Find where the given text appears and provide that cell's center as [x, y] coordinate. 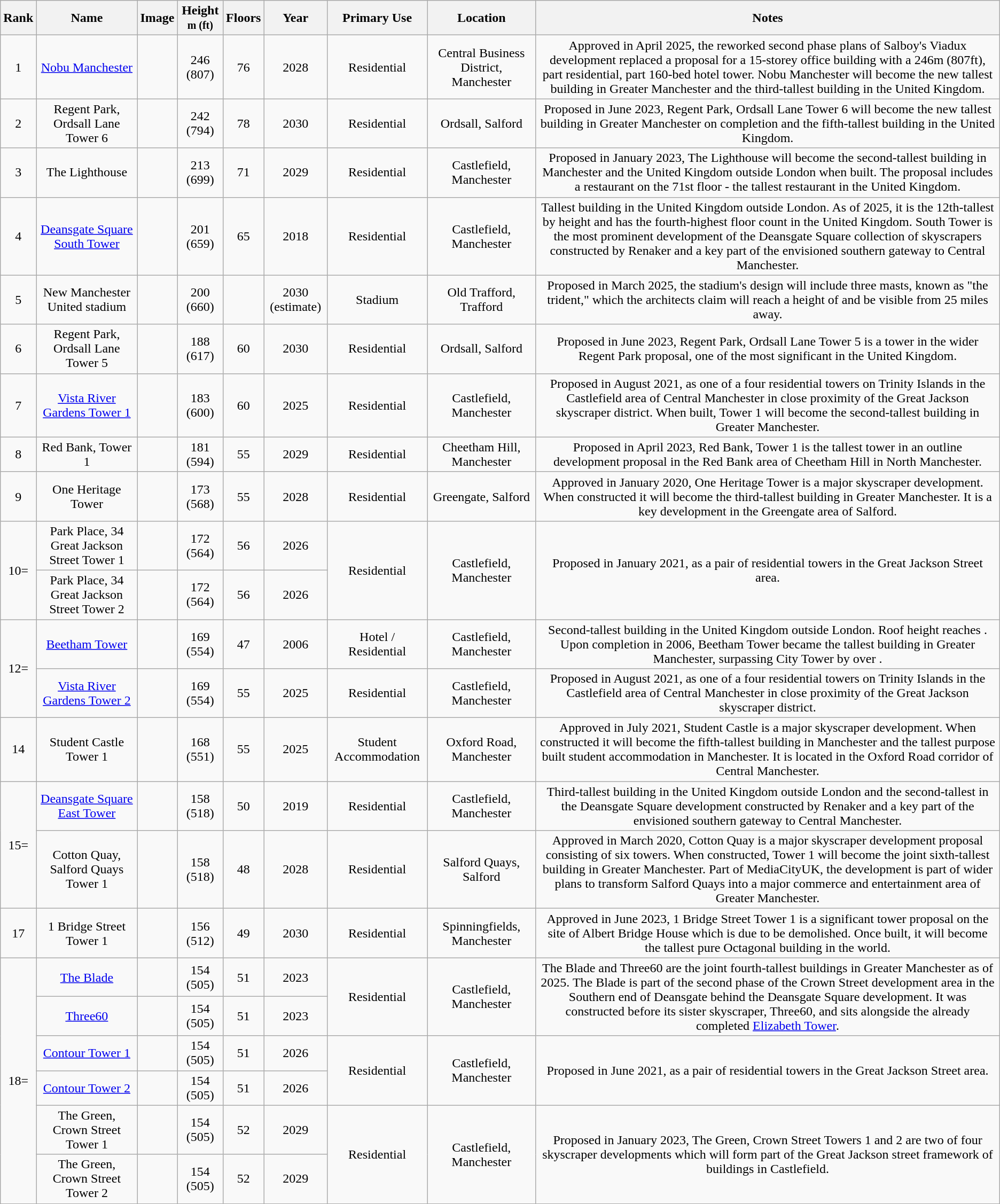
76 [244, 67]
The Blade [87, 978]
242 (794) [200, 123]
Park Place, 34 Great Jackson Street Tower 1 [87, 545]
14 [18, 750]
Three60 [87, 1016]
246 (807) [200, 67]
Location [482, 18]
Old Trafford, Trafford [482, 300]
Contour Tower 1 [87, 1053]
8 [18, 454]
1 Bridge Street Tower 1 [87, 933]
2018 [295, 236]
Spinningfields, Manchester [482, 933]
6 [18, 349]
71 [244, 173]
200 (660) [200, 300]
Year [295, 18]
2019 [295, 806]
Regent Park, Ordsall Lane Tower 5 [87, 349]
50 [244, 806]
Name [87, 18]
Primary Use [377, 18]
New Manchester United stadium [87, 300]
Vista River Gardens Tower 1 [87, 405]
65 [244, 236]
3 [18, 173]
188 (617) [200, 349]
Greengate, Salford [482, 496]
Image [157, 18]
49 [244, 933]
201 (659) [200, 236]
Contour Tower 2 [87, 1088]
Cotton Quay, Salford Quays Tower 1 [87, 870]
Heightm (ft) [200, 18]
The Lighthouse [87, 173]
Oxford Road, Manchester [482, 750]
18= [18, 1081]
Hotel / Residential [377, 644]
Proposed in June 2021, as a pair of residential towers in the Great Jackson Street area. [768, 1070]
Rank [18, 18]
2006 [295, 644]
Regent Park, Ordsall Lane Tower 6 [87, 123]
Deansgate Square East Tower [87, 806]
4 [18, 236]
17 [18, 933]
213 (699) [200, 173]
Vista River Gardens Tower 2 [87, 693]
Floors [244, 18]
Stadium [377, 300]
15= [18, 845]
173 (568) [200, 496]
2030 (estimate) [295, 300]
156 (512) [200, 933]
2 [18, 123]
168 (551) [200, 750]
78 [244, 123]
Nobu Manchester [87, 67]
Proposed in January 2021, as a pair of residential towers in the Great Jackson Street area. [768, 570]
48 [244, 870]
Deansgate Square South Tower [87, 236]
47 [244, 644]
Salford Quays, Salford [482, 870]
The Green, Crown Street Tower 1 [87, 1130]
Central Business District, Manchester [482, 67]
183 (600) [200, 405]
5 [18, 300]
7 [18, 405]
10= [18, 570]
12= [18, 669]
Cheetham Hill, Manchester [482, 454]
Student Castle Tower 1 [87, 750]
181 (594) [200, 454]
1 [18, 67]
Beetham Tower [87, 644]
Red Bank, Tower 1 [87, 454]
Student Accommodation [377, 750]
One Heritage Tower [87, 496]
Notes [768, 18]
The Green, Crown Street Tower 2 [87, 1179]
9 [18, 496]
Park Place, 34 Great Jackson Street Tower 2 [87, 595]
